For the text-containing cell, return its midpoint in [X, Y] coordinate format. 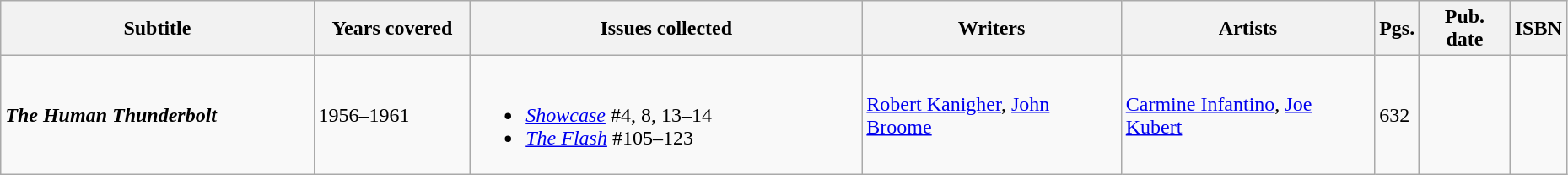
Robert Kanigher, John Broome [992, 115]
Pub. date [1464, 29]
Artists [1247, 29]
Issues collected [666, 29]
The Human Thunderbolt [157, 115]
Subtitle [157, 29]
Writers [992, 29]
Pgs. [1397, 29]
1956–1961 [392, 115]
Carmine Infantino, Joe Kubert [1247, 115]
Years covered [392, 29]
Showcase #4, 8, 13–14The Flash #105–123 [666, 115]
ISBN [1538, 29]
632 [1397, 115]
